Return the [x, y] coordinate for the center point of the cell that contains the specified text.  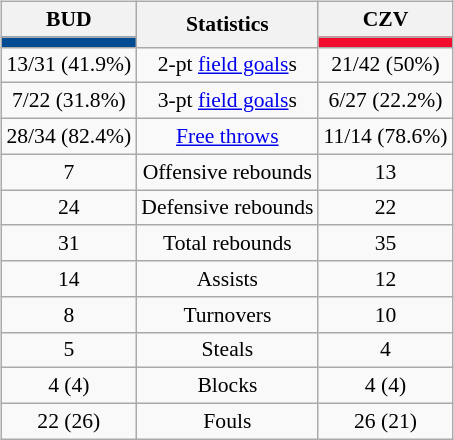
Offensive rebounds [227, 172]
Defensive rebounds [227, 208]
24 [68, 208]
4 [385, 350]
Total rebounds [227, 243]
6/27 (22.2%) [385, 101]
14 [68, 279]
10 [385, 314]
Statistics [227, 24]
Turnovers [227, 314]
Fouls [227, 421]
7 [68, 172]
7/22 (31.8%) [68, 101]
2-pt field goalss [227, 65]
CZV [385, 19]
Assists [227, 279]
Free throws [227, 136]
13/31 (41.9%) [68, 65]
BUD [68, 19]
8 [68, 314]
35 [385, 243]
26 (21) [385, 421]
22 [385, 208]
21/42 (50%) [385, 65]
11/14 (78.6%) [385, 136]
Blocks [227, 386]
31 [68, 243]
Steals [227, 350]
12 [385, 279]
28/34 (82.4%) [68, 136]
22 (26) [68, 421]
3-pt field goalss [227, 101]
13 [385, 172]
5 [68, 350]
